Detect which cell encompasses the target text, then output its (X, Y) center coordinate. 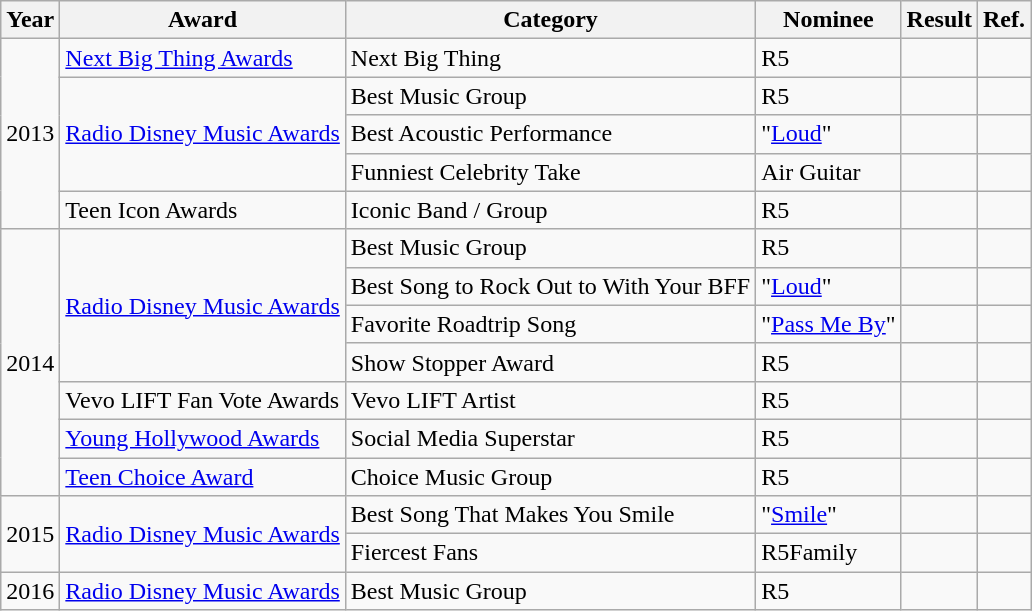
Funniest Celebrity Take (550, 172)
Nominee (828, 20)
"Pass Me By" (828, 324)
Vevo LIFT Fan Vote Awards (203, 400)
Teen Choice Award (203, 477)
Next Big Thing Awards (203, 58)
Air Guitar (828, 172)
Social Media Superstar (550, 438)
2013 (30, 134)
Award (203, 20)
Ref. (1004, 20)
Best Acoustic Performance (550, 134)
2014 (30, 362)
Iconic Band / Group (550, 210)
2016 (30, 591)
2015 (30, 534)
Young Hollywood Awards (203, 438)
Choice Music Group (550, 477)
Category (550, 20)
Best Song That Makes You Smile (550, 515)
"Smile" (828, 515)
Year (30, 20)
Result (939, 20)
R5Family (828, 553)
Vevo LIFT Artist (550, 400)
Best Song to Rock Out to With Your BFF (550, 286)
Teen Icon Awards (203, 210)
Fiercest Fans (550, 553)
Favorite Roadtrip Song (550, 324)
Next Big Thing (550, 58)
Show Stopper Award (550, 362)
